Find where the given text appears and provide that cell's center as (x, y) coordinate. 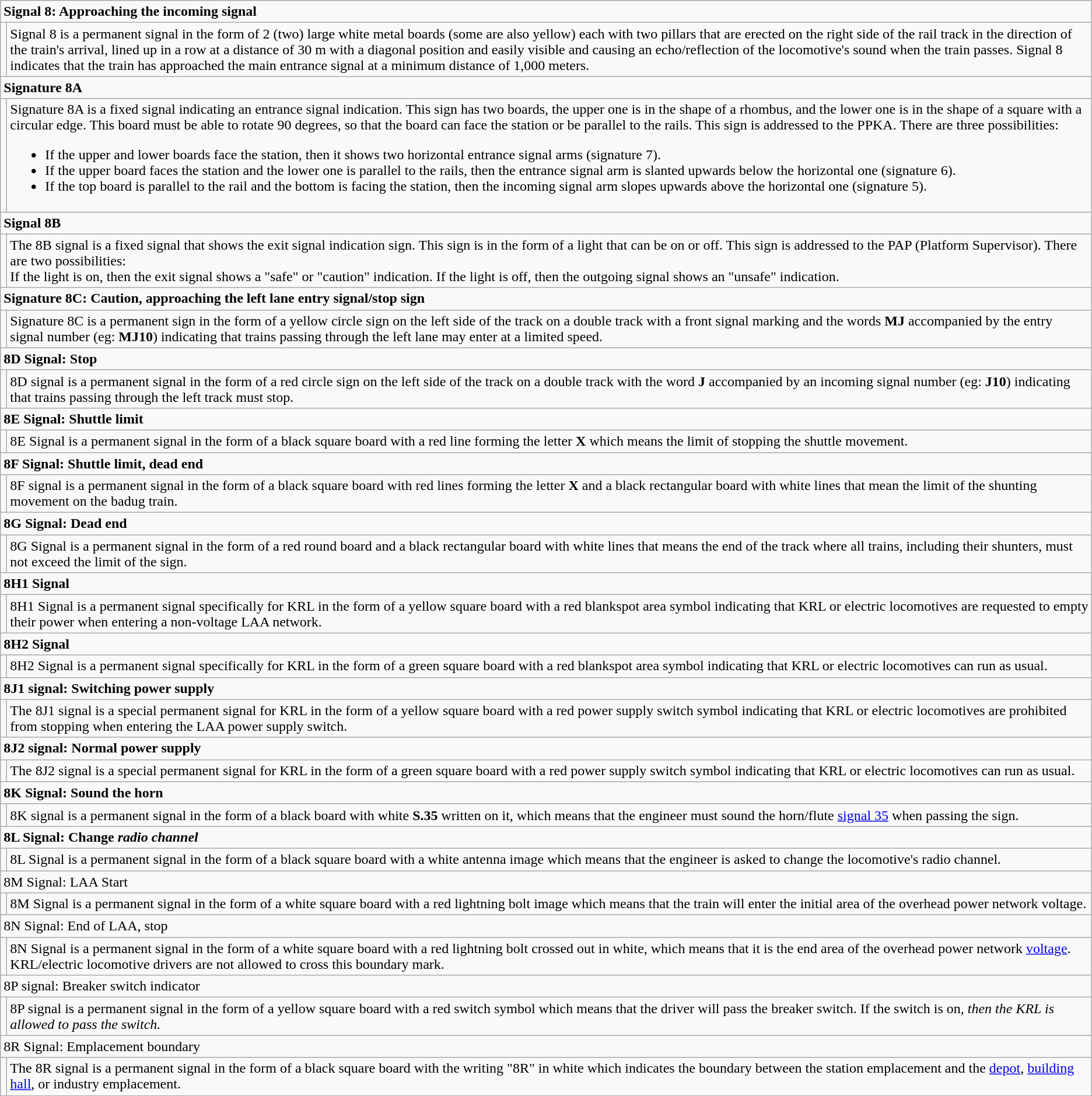
8E Signal: Shuttle limit (546, 419)
8J2 signal: Normal power supply (546, 748)
Signature 8C: Caution, approaching the left lane entry signal/stop sign (546, 299)
Signal 8: Approaching the incoming signal (546, 12)
8N Signal: End of LAA, stop (546, 926)
8H1 Signal (546, 584)
8R Signal: Emplacement boundary (546, 1046)
Signal 8B (546, 223)
8M Signal: LAA Start (546, 881)
8H2 Signal (546, 644)
8P signal: Breaker switch indicator (546, 986)
8L Signal: Change radio channel (546, 837)
8D Signal: Stop (546, 359)
8G Signal: Dead end (546, 524)
8F Signal: Shuttle limit, dead end (546, 464)
8K Signal: Sound the horn (546, 793)
8J1 signal: Switching power supply (546, 688)
Signature 8A (546, 87)
